Locate the cell with the specified text and output its (X, Y) center coordinate. 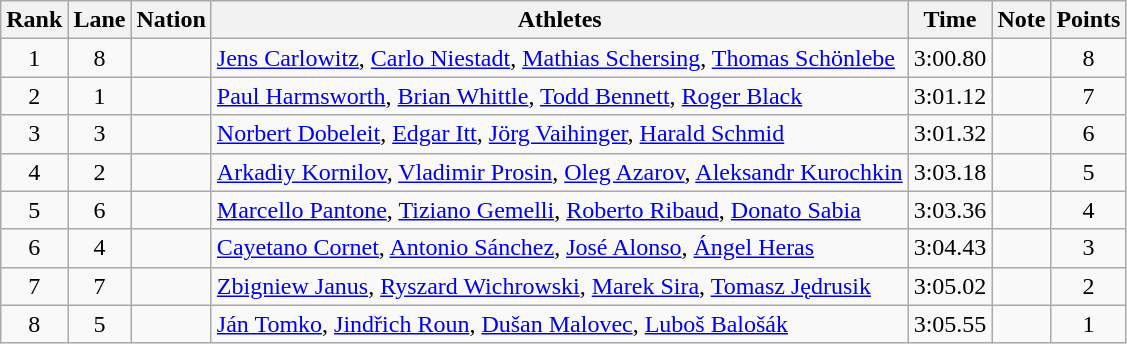
3:05.55 (950, 324)
3:05.02 (950, 286)
Points (1088, 20)
Athletes (560, 20)
Zbigniew Janus, Ryszard Wichrowski, Marek Sira, Tomasz Jędrusik (560, 286)
3:01.32 (950, 134)
3:00.80 (950, 58)
Nation (171, 20)
Paul Harmsworth, Brian Whittle, Todd Bennett, Roger Black (560, 96)
3:03.36 (950, 210)
Cayetano Cornet, Antonio Sánchez, José Alonso, Ángel Heras (560, 248)
Ján Tomko, Jindřich Roun, Dušan Malovec, Luboš Balošák (560, 324)
Lane (100, 20)
3:04.43 (950, 248)
Note (1022, 20)
3:03.18 (950, 172)
Norbert Dobeleit, Edgar Itt, Jörg Vaihinger, Harald Schmid (560, 134)
Arkadiy Kornilov, Vladimir Prosin, Oleg Azarov, Aleksandr Kurochkin (560, 172)
Marcello Pantone, Tiziano Gemelli, Roberto Ribaud, Donato Sabia (560, 210)
Jens Carlowitz, Carlo Niestadt, Mathias Schersing, Thomas Schönlebe (560, 58)
Time (950, 20)
Rank (34, 20)
3:01.12 (950, 96)
